Locate the cell with the specified text and output its [x, y] center coordinate. 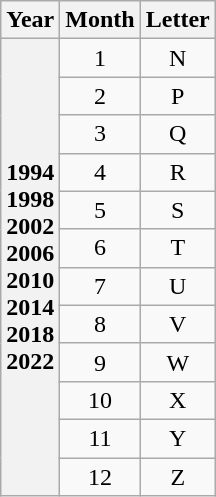
V [178, 324]
W [178, 362]
Year [30, 20]
7 [100, 286]
4 [100, 172]
P [178, 96]
N [178, 58]
X [178, 400]
19941998200220062010201420182022 [30, 268]
6 [100, 248]
3 [100, 134]
Z [178, 477]
9 [100, 362]
2 [100, 96]
Letter [178, 20]
8 [100, 324]
12 [100, 477]
5 [100, 210]
1 [100, 58]
S [178, 210]
R [178, 172]
Q [178, 134]
U [178, 286]
T [178, 248]
Y [178, 438]
Month [100, 20]
10 [100, 400]
11 [100, 438]
